Capture the cell that displays the provided text and extract its [X, Y] central coordinate. 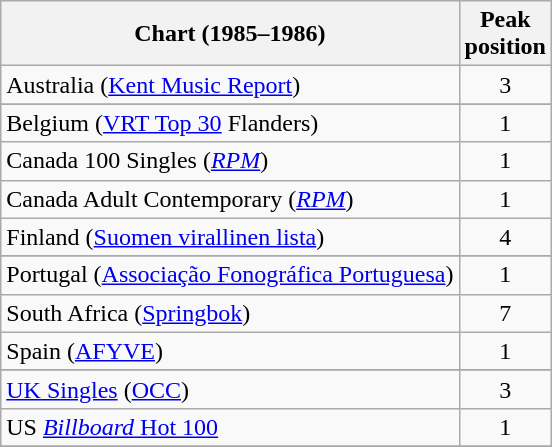
Spain (AFYVE) [230, 351]
Finland (Suomen virallinen lista) [230, 237]
Belgium (VRT Top 30 Flanders) [230, 123]
UK Singles (OCC) [230, 389]
US Billboard Hot 100 [230, 427]
Peakposition [505, 34]
Canada Adult Contemporary (RPM) [230, 199]
South Africa (Springbok) [230, 313]
Chart (1985–1986) [230, 34]
Canada 100 Singles (RPM) [230, 161]
4 [505, 237]
7 [505, 313]
Portugal (Associação Fonográfica Portuguesa) [230, 275]
Australia (Kent Music Report) [230, 85]
